Locate the cell with the specified text and output its (x, y) center coordinate. 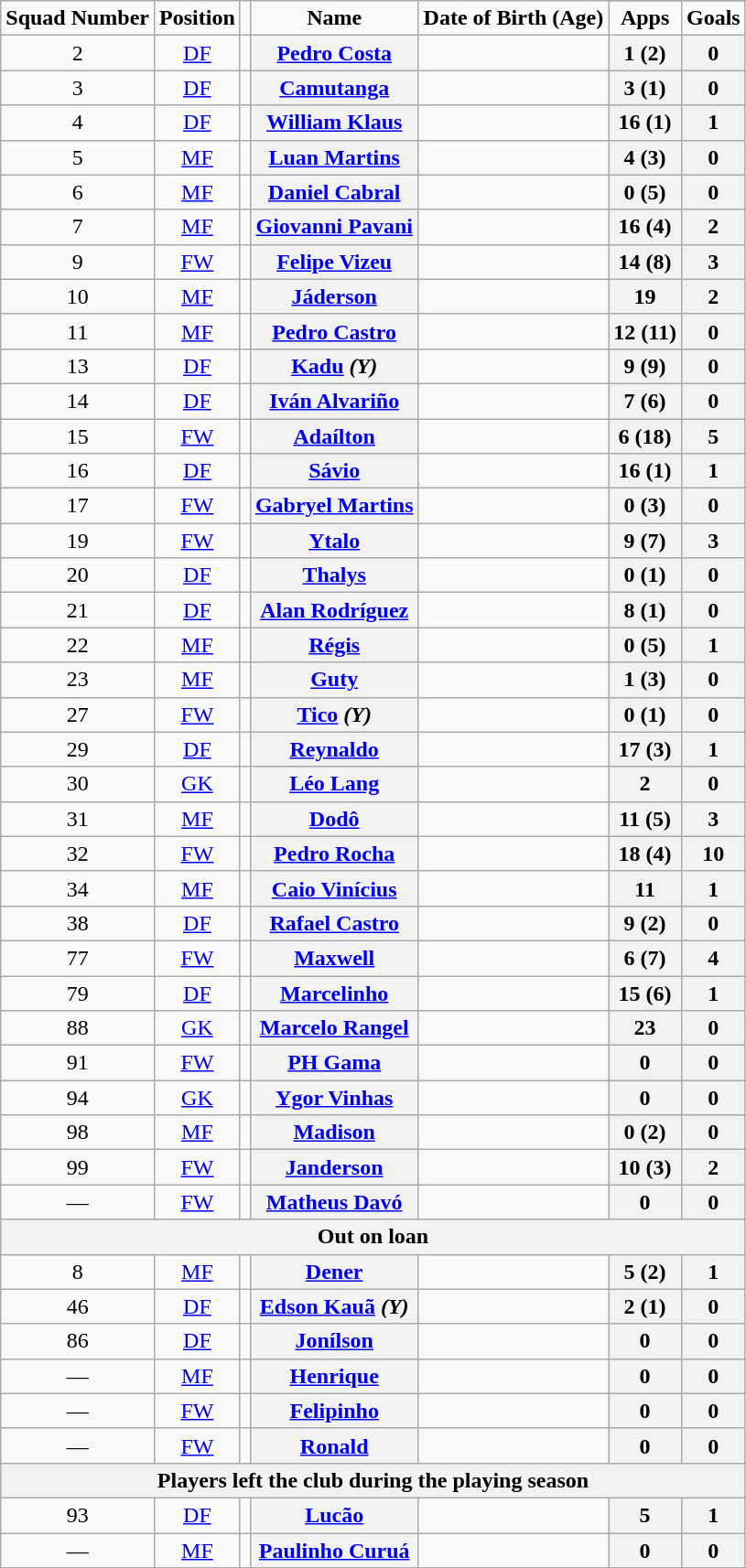
98 (78, 1133)
Lucão (334, 1515)
91 (78, 1063)
9 (2) (645, 923)
3 (1) (645, 88)
Marcelo Rangel (334, 1028)
Janderson (334, 1167)
Dener (334, 1272)
5 (2) (645, 1272)
6 (78, 192)
6 (7) (645, 958)
30 (78, 784)
Pedro Costa (334, 53)
PH Gama (334, 1063)
16 (4) (645, 227)
22 (78, 645)
34 (78, 888)
4 (3) (645, 157)
11 (5) (645, 819)
13 (78, 366)
46 (78, 1306)
Rafael Castro (334, 923)
Goals (713, 18)
9 (9) (645, 366)
31 (78, 819)
Felipinho (334, 1411)
Régis (334, 645)
Thalys (334, 575)
Apps (645, 18)
Ygor Vinhas (334, 1098)
0 (2) (645, 1133)
Henrique (334, 1376)
Kadu (Y) (334, 366)
Position (198, 18)
38 (78, 923)
12 (11) (645, 331)
18 (4) (645, 854)
21 (78, 610)
Tico (Y) (334, 714)
Edson Kauã (Y) (334, 1306)
29 (78, 749)
14 (78, 401)
7 (6) (645, 401)
Iván Alvariño (334, 401)
6 (18) (645, 436)
94 (78, 1098)
Ytalo (334, 541)
Ronald (334, 1445)
0 (3) (645, 506)
Players left the club during the playing season (373, 1480)
Felipe Vizeu (334, 262)
Giovanni Pavani (334, 227)
1 (3) (645, 680)
88 (78, 1028)
20 (78, 575)
Pedro Rocha (334, 854)
Madison (334, 1133)
79 (78, 993)
86 (78, 1341)
7 (78, 227)
14 (8) (645, 262)
William Klaus (334, 123)
Reynaldo (334, 749)
8 (1) (645, 610)
Matheus Davó (334, 1202)
99 (78, 1167)
Guty (334, 680)
Adaílton (334, 436)
27 (78, 714)
Squad Number (78, 18)
Daniel Cabral (334, 192)
15 (6) (645, 993)
Gabryel Martins (334, 506)
Name (334, 18)
Jonílson (334, 1341)
Out on loan (373, 1237)
Camutanga (334, 88)
93 (78, 1515)
17 (78, 506)
Alan Rodríguez (334, 610)
32 (78, 854)
15 (78, 436)
77 (78, 958)
Sávio (334, 471)
Caio Vinícius (334, 888)
8 (78, 1272)
9 (78, 262)
10 (3) (645, 1167)
Marcelinho (334, 993)
1 (2) (645, 53)
Luan Martins (334, 157)
Date of Birth (Age) (514, 18)
Léo Lang (334, 784)
Jáderson (334, 296)
9 (7) (645, 541)
17 (3) (645, 749)
2 (1) (645, 1306)
Paulinho Curuá (334, 1551)
16 (78, 471)
Pedro Castro (334, 331)
Dodô (334, 819)
Maxwell (334, 958)
